Return [X, Y] of the center of cell containing provided text 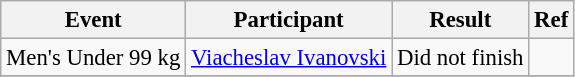
Men's Under 99 kg [94, 58]
Participant [289, 20]
Event [94, 20]
Ref [552, 20]
Viacheslav Ivanovski [289, 58]
Did not finish [460, 58]
Result [460, 20]
